Determine the [x, y] coordinate at the center of the cell enclosing the given text.  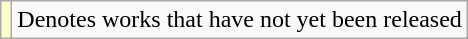
Denotes works that have not yet been released [240, 20]
